Capture the cell that displays the provided text and extract its [x, y] central coordinate. 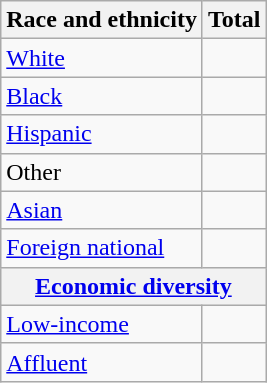
Total [234, 20]
Black [102, 96]
Other [102, 172]
Affluent [102, 362]
Asian [102, 210]
Hispanic [102, 134]
Low-income [102, 324]
Race and ethnicity [102, 20]
Economic diversity [134, 286]
Foreign national [102, 248]
White [102, 58]
